Identify which cell holds the provided text, then report its (X, Y) central coordinate. 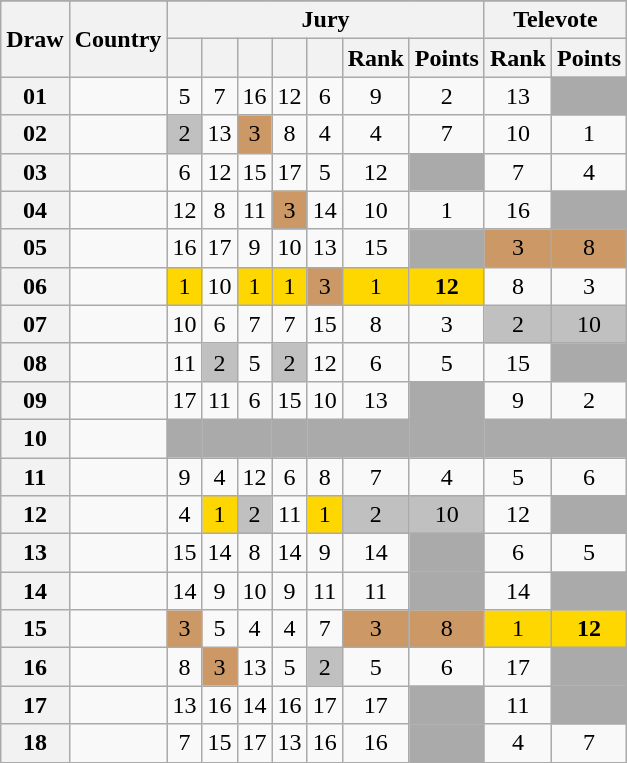
03 (35, 172)
Draw (35, 39)
04 (35, 210)
Jury (326, 20)
02 (35, 134)
05 (35, 248)
Televote (555, 20)
18 (35, 743)
01 (35, 96)
09 (35, 400)
Country (118, 39)
07 (35, 324)
06 (35, 286)
08 (35, 362)
